Return the [x, y] coordinate for the center point of the cell that contains the specified text.  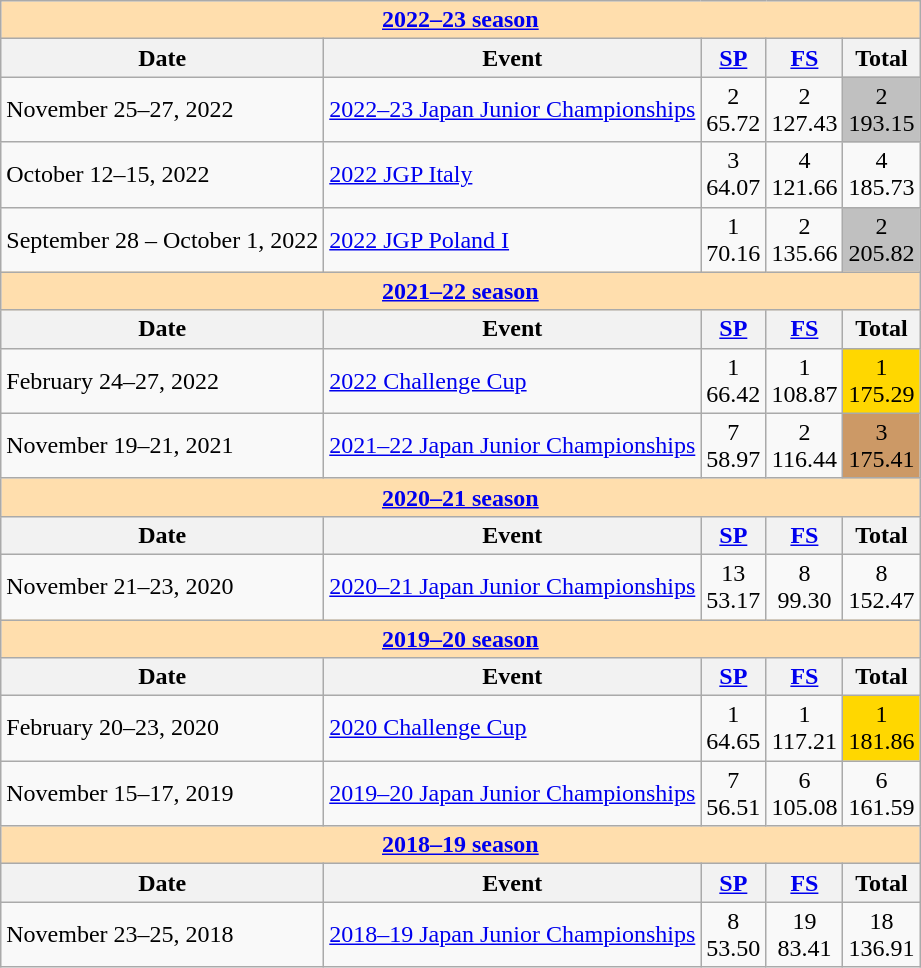
2022 JGP Poland I [512, 240]
2 116.44 [804, 446]
November 15–17, 2019 [162, 794]
13 53.17 [734, 586]
2021–22 season [460, 291]
2019–20 season [460, 639]
4 185.73 [882, 174]
8 99.30 [804, 586]
2018–19 season [460, 845]
2018–19 Japan Junior Championships [512, 934]
2020 Challenge Cup [512, 728]
1 181.86 [882, 728]
November 21–23, 2020 [162, 586]
3 64.07 [734, 174]
19 83.41 [804, 934]
September 28 – October 1, 2022 [162, 240]
6 105.08 [804, 794]
1 108.87 [804, 380]
November 25–27, 2022 [162, 110]
2019–20 Japan Junior Championships [512, 794]
8 53.50 [734, 934]
2022 JGP Italy [512, 174]
1 64.65 [734, 728]
2022–23 season [460, 20]
2 65.72 [734, 110]
2 127.43 [804, 110]
October 12–15, 2022 [162, 174]
November 23–25, 2018 [162, 934]
2022–23 Japan Junior Championships [512, 110]
2 205.82 [882, 240]
7 56.51 [734, 794]
November 19–21, 2021 [162, 446]
2020–21 Japan Junior Championships [512, 586]
1 66.42 [734, 380]
2 193.15 [882, 110]
3 175.41 [882, 446]
1 70.16 [734, 240]
2021–22 Japan Junior Championships [512, 446]
2020–21 season [460, 497]
February 20–23, 2020 [162, 728]
8 152.47 [882, 586]
2 135.66 [804, 240]
7 58.97 [734, 446]
February 24–27, 2022 [162, 380]
18 136.91 [882, 934]
2022 Challenge Cup [512, 380]
4 121.66 [804, 174]
1 175.29 [882, 380]
1 117.21 [804, 728]
6 161.59 [882, 794]
